Determine the [X, Y] coordinate at the center of the cell enclosing the given text.  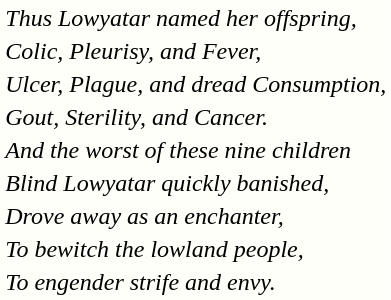
And the worst of these nine children [196, 150]
To engender strife and envy. [196, 282]
Drove away as an enchanter, [196, 216]
To bewitch the lowland people, [196, 249]
Blind Lowyatar quickly banished, [196, 183]
Gout, Sterility, and Cancer. [196, 117]
Thus Lowyatar named her offspring, [196, 18]
Colic, Pleurisy, and Fever, [196, 51]
Ulcer, Plague, and dread Consumption, [196, 84]
